Locate the cell with the specified text and output its (X, Y) center coordinate. 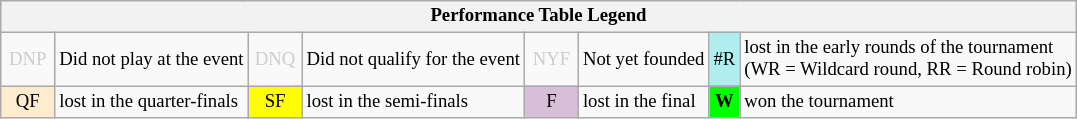
lost in the final (643, 102)
lost in the early rounds of the tournament(WR = Wildcard round, RR = Round robin) (908, 60)
DNQ (275, 60)
lost in the semi-finals (413, 102)
NYF (551, 60)
F (551, 102)
won the tournament (908, 102)
DNP (28, 60)
Did not qualify for the event (413, 60)
lost in the quarter-finals (152, 102)
Did not play at the event (152, 60)
Performance Table Legend (538, 16)
W (724, 102)
QF (28, 102)
SF (275, 102)
#R (724, 60)
Not yet founded (643, 60)
